Extract the (X, Y) coordinate from the center of the cell holding the provided text.  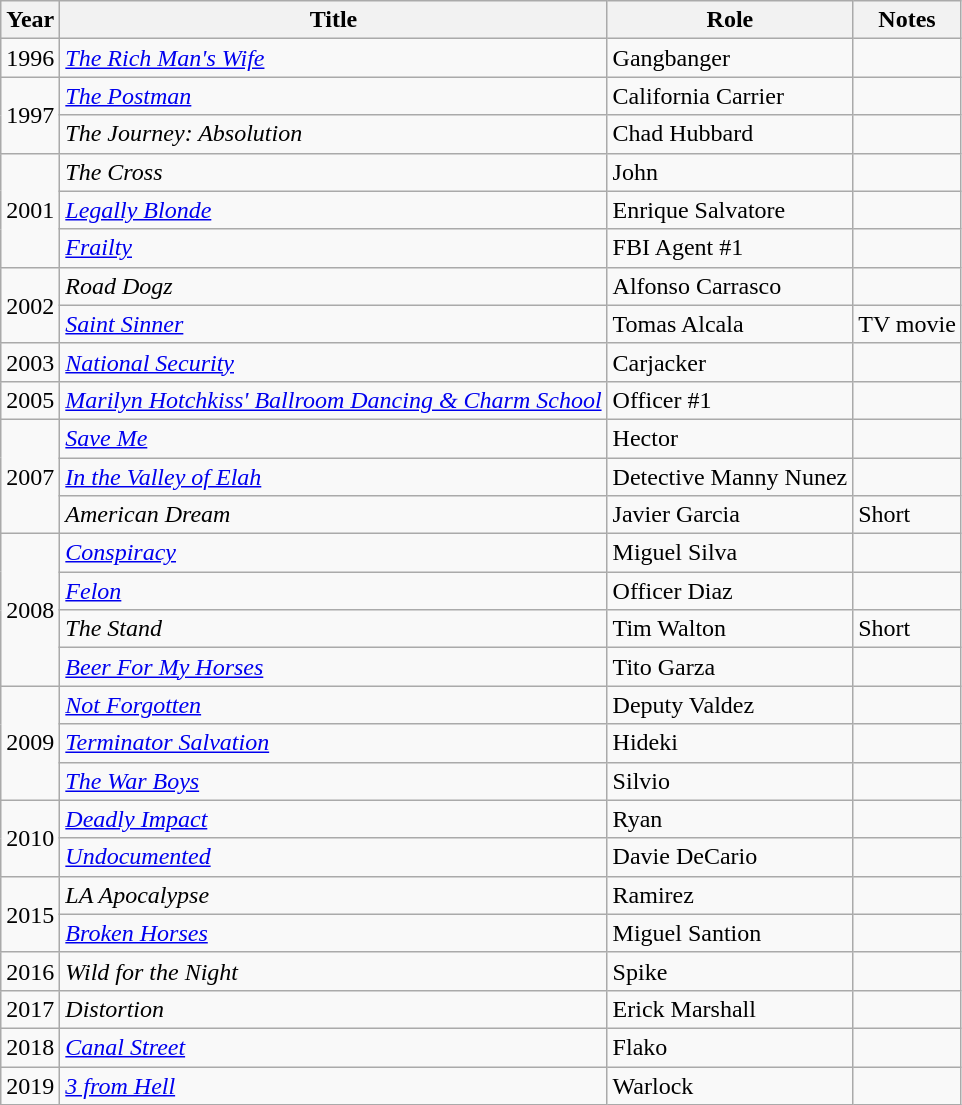
2010 (30, 838)
2018 (30, 1047)
Tim Walton (730, 629)
2002 (30, 305)
Ramirez (730, 895)
Broken Horses (334, 933)
Conspiracy (334, 553)
Hideki (730, 743)
Title (334, 20)
Marilyn Hotchkiss' Ballroom Dancing & Charm School (334, 400)
2003 (30, 362)
Canal Street (334, 1047)
Tomas Alcala (730, 324)
3 from Hell (334, 1085)
Erick Marshall (730, 1009)
Tito Garza (730, 667)
The Rich Man's Wife (334, 58)
National Security (334, 362)
1996 (30, 58)
Silvio (730, 781)
The Stand (334, 629)
Saint Sinner (334, 324)
Not Forgotten (334, 705)
Spike (730, 971)
Notes (908, 20)
Frailty (334, 248)
In the Valley of Elah (334, 477)
The War Boys (334, 781)
TV movie (908, 324)
Warlock (730, 1085)
Ryan (730, 819)
Chad Hubbard (730, 134)
Detective Manny Nunez (730, 477)
Flako (730, 1047)
Terminator Salvation (334, 743)
2007 (30, 476)
Undocumented (334, 857)
Deadly Impact (334, 819)
2005 (30, 400)
California Carrier (730, 96)
The Cross (334, 172)
Miguel Santion (730, 933)
2009 (30, 743)
Officer Diaz (730, 591)
American Dream (334, 515)
Felon (334, 591)
Deputy Valdez (730, 705)
Year (30, 20)
LA Apocalypse (334, 895)
The Postman (334, 96)
2015 (30, 914)
Distortion (334, 1009)
Officer #1 (730, 400)
Enrique Salvatore (730, 210)
Davie DeCario (730, 857)
2017 (30, 1009)
Beer For My Horses (334, 667)
2001 (30, 210)
1997 (30, 115)
Legally Blonde (334, 210)
FBI Agent #1 (730, 248)
Miguel Silva (730, 553)
Save Me (334, 438)
The Journey: Absolution (334, 134)
Hector (730, 438)
Road Dogz (334, 286)
Carjacker (730, 362)
Wild for the Night (334, 971)
2008 (30, 610)
Gangbanger (730, 58)
Alfonso Carrasco (730, 286)
John (730, 172)
Javier Garcia (730, 515)
Role (730, 20)
2019 (30, 1085)
2016 (30, 971)
